Pinpoint the cell where the given text exists, returning its [x, y] midpoint coordinate. 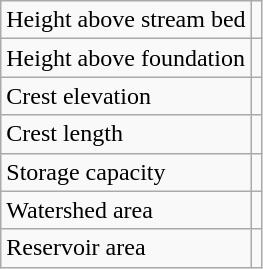
Height above stream bed [126, 20]
Crest elevation [126, 96]
Crest length [126, 134]
Watershed area [126, 210]
Storage capacity [126, 172]
Reservoir area [126, 248]
Height above foundation [126, 58]
